Search for the cell housing the specified text and yield its (x, y) center coordinate. 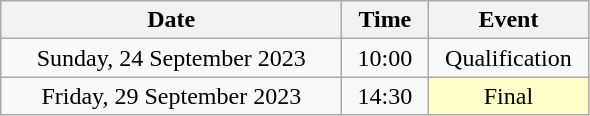
Final (508, 96)
Sunday, 24 September 2023 (172, 58)
Event (508, 20)
Friday, 29 September 2023 (172, 96)
14:30 (385, 96)
10:00 (385, 58)
Date (172, 20)
Time (385, 20)
Qualification (508, 58)
